Pinpoint the cell where the given text exists, returning its [x, y] midpoint coordinate. 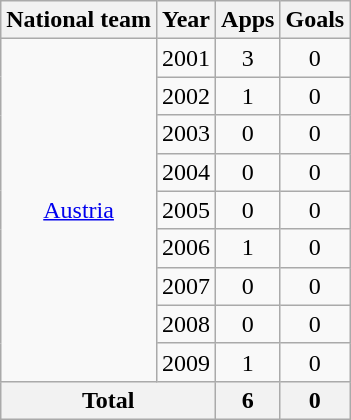
2001 [186, 58]
2002 [186, 96]
Austria [79, 210]
2009 [186, 362]
3 [248, 58]
2004 [186, 172]
2008 [186, 324]
2003 [186, 134]
Total [108, 400]
Goals [315, 20]
2005 [186, 210]
2007 [186, 286]
6 [248, 400]
National team [79, 20]
Apps [248, 20]
2006 [186, 248]
Year [186, 20]
